Return [X, Y] of the center of cell containing provided text 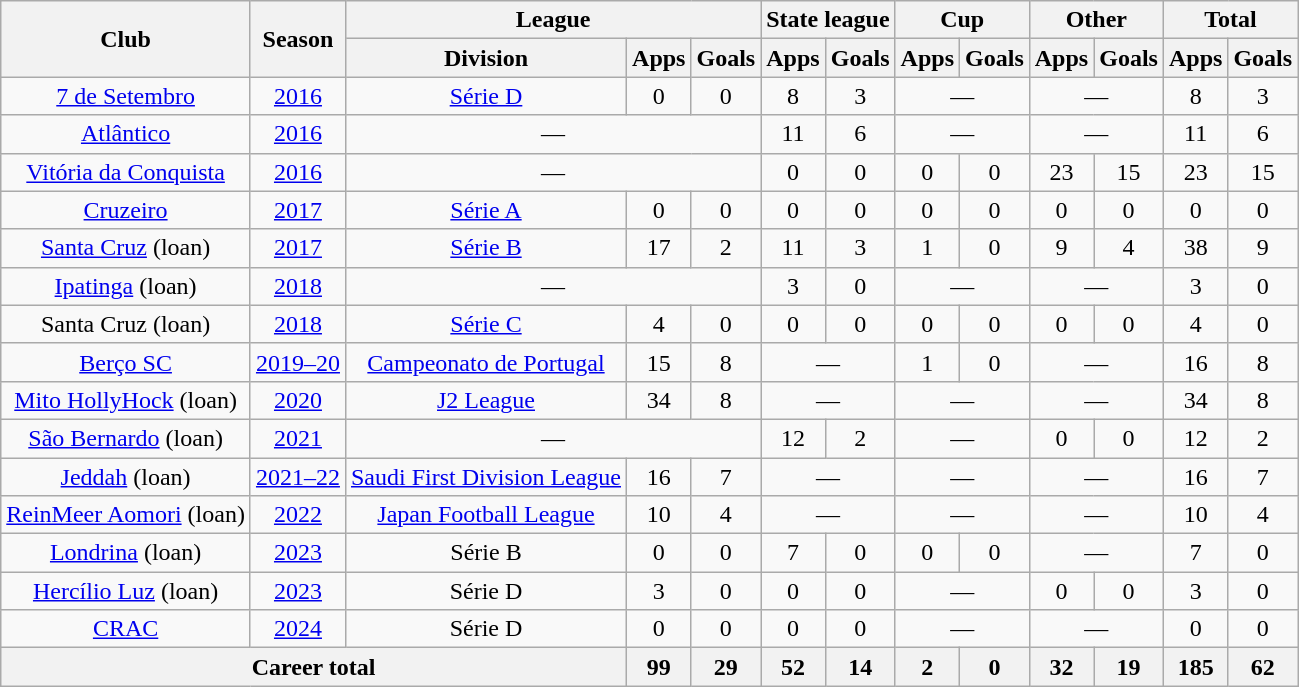
Total [1230, 20]
Série C [486, 324]
2022 [298, 515]
State league [828, 20]
Cup [962, 20]
19 [1129, 667]
99 [659, 667]
2021–22 [298, 477]
Mito HollyHock (loan) [126, 400]
38 [1195, 248]
Campeonato de Portugal [486, 362]
Ipatinga (loan) [126, 286]
Hercílio Luz (loan) [126, 591]
São Bernardo (loan) [126, 438]
Career total [314, 667]
14 [860, 667]
League [552, 20]
Londrina (loan) [126, 553]
29 [726, 667]
Série A [486, 210]
2021 [298, 438]
J2 League [486, 400]
7 de Setembro [126, 96]
32 [1061, 667]
Atlântico [126, 134]
Japan Football League [486, 515]
Berço SC [126, 362]
ReinMeer Aomori (loan) [126, 515]
185 [1195, 667]
52 [793, 667]
Cruzeiro [126, 210]
62 [1263, 667]
Jeddah (loan) [126, 477]
Club [126, 39]
CRAC [126, 629]
Saudi First Division League [486, 477]
Season [298, 39]
2019–20 [298, 362]
Division [486, 58]
Other [1096, 20]
2024 [298, 629]
17 [659, 248]
2020 [298, 400]
Vitória da Conquista [126, 172]
